From the cell containing the given text, extract its center point as (X, Y) coordinate. 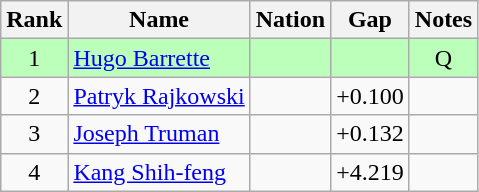
Rank (34, 20)
+0.132 (370, 134)
Nation (290, 20)
Kang Shih-feng (159, 172)
+0.100 (370, 96)
Joseph Truman (159, 134)
+4.219 (370, 172)
1 (34, 58)
3 (34, 134)
Hugo Barrette (159, 58)
Patryk Rajkowski (159, 96)
Q (443, 58)
2 (34, 96)
Gap (370, 20)
4 (34, 172)
Notes (443, 20)
Name (159, 20)
